Detect which cell encompasses the target text, then output its (x, y) center coordinate. 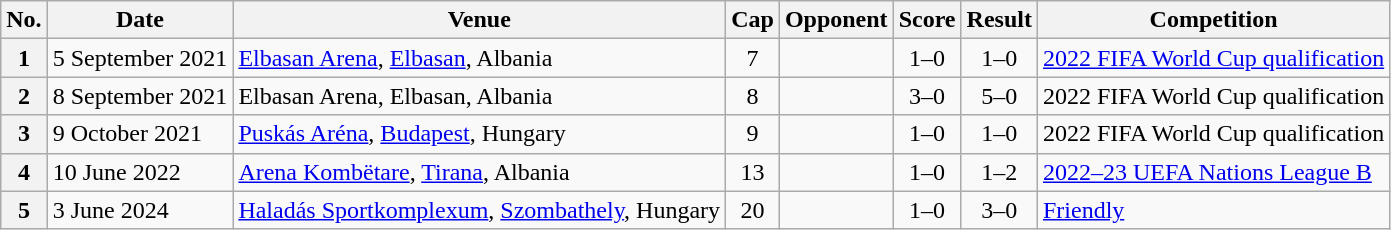
Puskás Aréna, Budapest, Hungary (480, 134)
5 (24, 210)
9 (753, 134)
1 (24, 58)
2 (24, 96)
Opponent (836, 20)
Haladás Sportkomplexum, Szombathely, Hungary (480, 210)
Friendly (1213, 210)
Cap (753, 20)
5 September 2021 (140, 58)
Competition (1213, 20)
1–2 (999, 172)
7 (753, 58)
Date (140, 20)
10 June 2022 (140, 172)
3 (24, 134)
Venue (480, 20)
13 (753, 172)
20 (753, 210)
No. (24, 20)
9 October 2021 (140, 134)
5–0 (999, 96)
Score (927, 20)
8 (753, 96)
3 June 2024 (140, 210)
8 September 2021 (140, 96)
Arena Kombëtare, Tirana, Albania (480, 172)
4 (24, 172)
2022–23 UEFA Nations League B (1213, 172)
Result (999, 20)
